Find where the given text appears and provide that cell's center as (X, Y) coordinate. 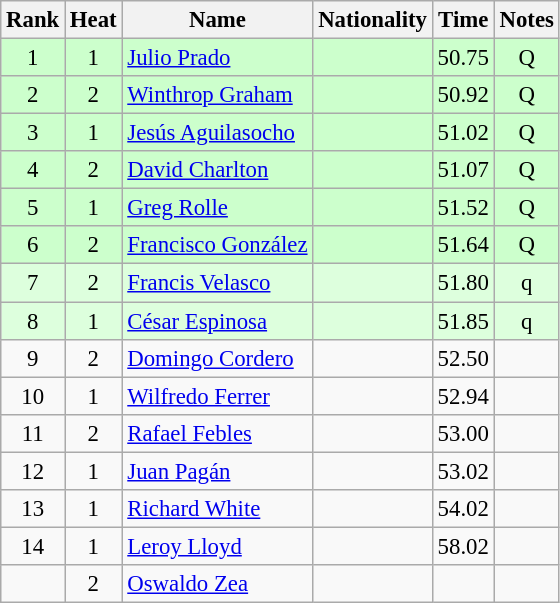
Greg Rolle (218, 208)
51.85 (463, 321)
3 (33, 133)
5 (33, 208)
Name (218, 20)
54.02 (463, 509)
51.80 (463, 283)
Francis Velasco (218, 283)
8 (33, 321)
Nationality (372, 20)
10 (33, 396)
52.94 (463, 396)
51.02 (463, 133)
Wilfredo Ferrer (218, 396)
Leroy Lloyd (218, 546)
Heat (94, 20)
52.50 (463, 358)
12 (33, 471)
9 (33, 358)
Richard White (218, 509)
4 (33, 170)
11 (33, 433)
Oswaldo Zea (218, 584)
Julio Prado (218, 58)
7 (33, 283)
6 (33, 245)
Time (463, 20)
Jesús Aguilasocho (218, 133)
53.00 (463, 433)
Winthrop Graham (218, 95)
Juan Pagán (218, 471)
14 (33, 546)
César Espinosa (218, 321)
51.52 (463, 208)
Domingo Cordero (218, 358)
Rank (33, 20)
Notes (526, 20)
Rafael Febles (218, 433)
53.02 (463, 471)
58.02 (463, 546)
Francisco González (218, 245)
50.75 (463, 58)
David Charlton (218, 170)
51.64 (463, 245)
13 (33, 509)
50.92 (463, 95)
51.07 (463, 170)
